Capture the cell that displays the provided text and extract its (x, y) central coordinate. 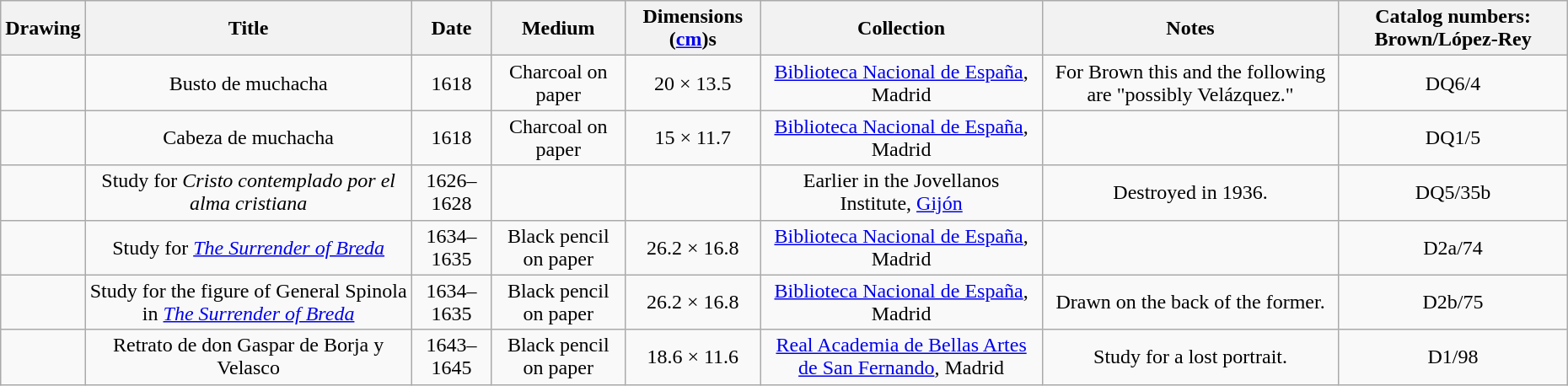
Medium (558, 29)
18.6 × 11.6 (693, 357)
D2b/75 (1453, 302)
Collection (901, 29)
Dimensions (cm)s (693, 29)
15 × 11.7 (693, 138)
Study for a lost portrait. (1190, 357)
DQ1/5 (1453, 138)
Study for the figure of General Spinola in The Surrender of Breda (248, 302)
20 × 13.5 (693, 83)
Real Academia de Bellas Artes de San Fernando, Madrid (901, 357)
Study for Cristo contemplado por el alma cristiana (248, 192)
Drawn on the back of the former. (1190, 302)
D1/98 (1453, 357)
1626–1628 (452, 192)
Notes (1190, 29)
Drawing (43, 29)
For Brown this and the following are "possibly Velázquez." (1190, 83)
Busto de muchacha (248, 83)
Study for The Surrender of Breda (248, 248)
Earlier in the Jovellanos Institute, Gijón (901, 192)
Title (248, 29)
Catalog numbers: Brown/López-Rey (1453, 29)
Cabeza de muchacha (248, 138)
1643–1645 (452, 357)
Date (452, 29)
DQ6/4 (1453, 83)
DQ5/35b (1453, 192)
D2a/74 (1453, 248)
Destroyed in 1936. (1190, 192)
Retrato de don Gaspar de Borja y Velasco (248, 357)
